Provide the [x, y] coordinate of the cell's center where the given text is located.  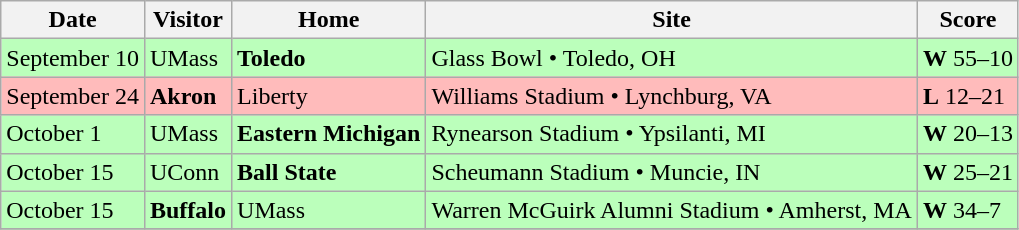
Rynearson Stadium • Ypsilanti, MI [672, 134]
Ball State [329, 172]
Warren McGuirk Alumni Stadium • Amherst, MA [672, 210]
UConn [188, 172]
Visitor [188, 20]
L 12–21 [968, 96]
Date [73, 20]
W 20–13 [968, 134]
W 25–21 [968, 172]
Scheumann Stadium • Muncie, IN [672, 172]
Site [672, 20]
Liberty [329, 96]
Toledo [329, 58]
Score [968, 20]
Home [329, 20]
W 34–7 [968, 210]
Williams Stadium • Lynchburg, VA [672, 96]
W 55–10 [968, 58]
September 10 [73, 58]
Buffalo [188, 210]
October 1 [73, 134]
Akron [188, 96]
Glass Bowl • Toledo, OH [672, 58]
September 24 [73, 96]
Eastern Michigan [329, 134]
